Scan for the cell matching the given text and deliver its (x, y) coordinate at center. 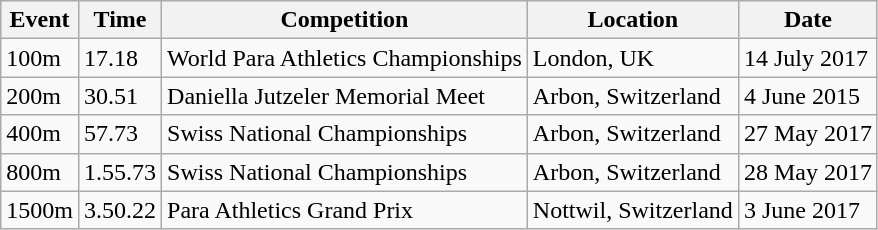
27 May 2017 (808, 134)
100m (40, 58)
17.18 (120, 58)
1500m (40, 210)
400m (40, 134)
London, UK (632, 58)
World Para Athletics Championships (345, 58)
3 June 2017 (808, 210)
Daniella Jutzeler Memorial Meet (345, 96)
Date (808, 20)
Event (40, 20)
Time (120, 20)
Nottwil, Switzerland (632, 210)
28 May 2017 (808, 172)
200m (40, 96)
1.55.73 (120, 172)
14 July 2017 (808, 58)
30.51 (120, 96)
3.50.22 (120, 210)
4 June 2015 (808, 96)
Para Athletics Grand Prix (345, 210)
800m (40, 172)
Competition (345, 20)
57.73 (120, 134)
Location (632, 20)
